Extract the (x, y) coordinate from the center of the cell holding the provided text.  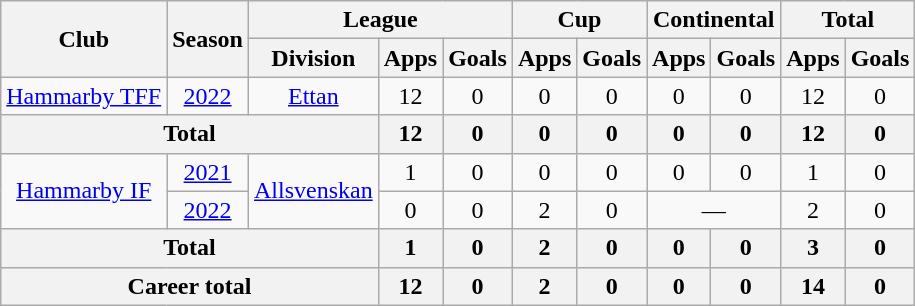
League (380, 20)
Career total (190, 286)
Season (208, 39)
3 (813, 248)
Club (84, 39)
2021 (208, 172)
Hammarby TFF (84, 96)
Continental (714, 20)
Ettan (313, 96)
Division (313, 58)
Allsvenskan (313, 191)
14 (813, 286)
— (714, 210)
Hammarby IF (84, 191)
Cup (579, 20)
